Determine the [X, Y] coordinate at the center of the cell enclosing the given text.  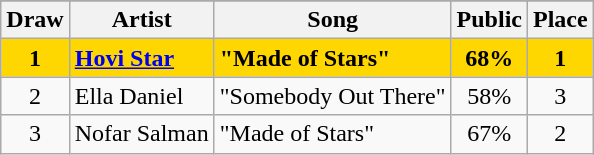
Draw [35, 20]
Artist [142, 20]
"Somebody Out There" [332, 96]
Ella Daniel [142, 96]
67% [489, 134]
58% [489, 96]
Public [489, 20]
Nofar Salman [142, 134]
Song [332, 20]
Place [560, 20]
68% [489, 58]
Hovi Star [142, 58]
